Detect which cell encompasses the target text, then output its (x, y) center coordinate. 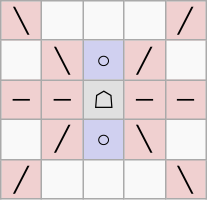
☖ (104, 100)
